Pinpoint the cell where the given text exists, returning its (X, Y) midpoint coordinate. 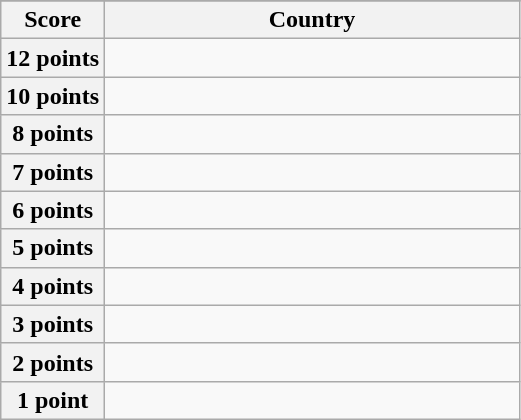
1 point (53, 400)
10 points (53, 96)
8 points (53, 134)
7 points (53, 172)
6 points (53, 210)
2 points (53, 362)
3 points (53, 324)
Score (53, 20)
12 points (53, 58)
5 points (53, 248)
4 points (53, 286)
Country (312, 20)
